Locate the cell with the specified text and output its (X, Y) center coordinate. 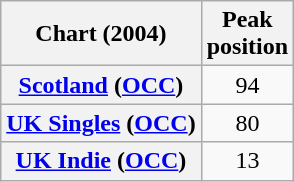
Scotland (OCC) (101, 85)
13 (247, 161)
Chart (2004) (101, 34)
94 (247, 85)
UK Singles (OCC) (101, 123)
80 (247, 123)
Peakposition (247, 34)
UK Indie (OCC) (101, 161)
